Find where the given text appears and provide that cell's center as [x, y] coordinate. 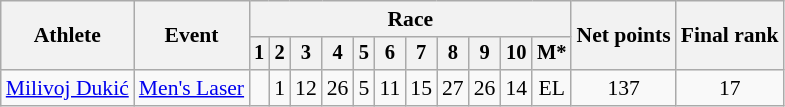
3 [306, 54]
Race [410, 19]
14 [516, 88]
137 [623, 88]
8 [453, 54]
Athlete [68, 36]
15 [421, 88]
2 [280, 54]
Net points [623, 36]
Milivoj Dukić [68, 88]
Final rank [730, 36]
4 [338, 54]
17 [730, 88]
Men's Laser [192, 88]
27 [453, 88]
Event [192, 36]
9 [485, 54]
10 [516, 54]
12 [306, 88]
M* [552, 54]
11 [390, 88]
EL [552, 88]
6 [390, 54]
7 [421, 54]
